Find where the given text appears and provide that cell's center as [x, y] coordinate. 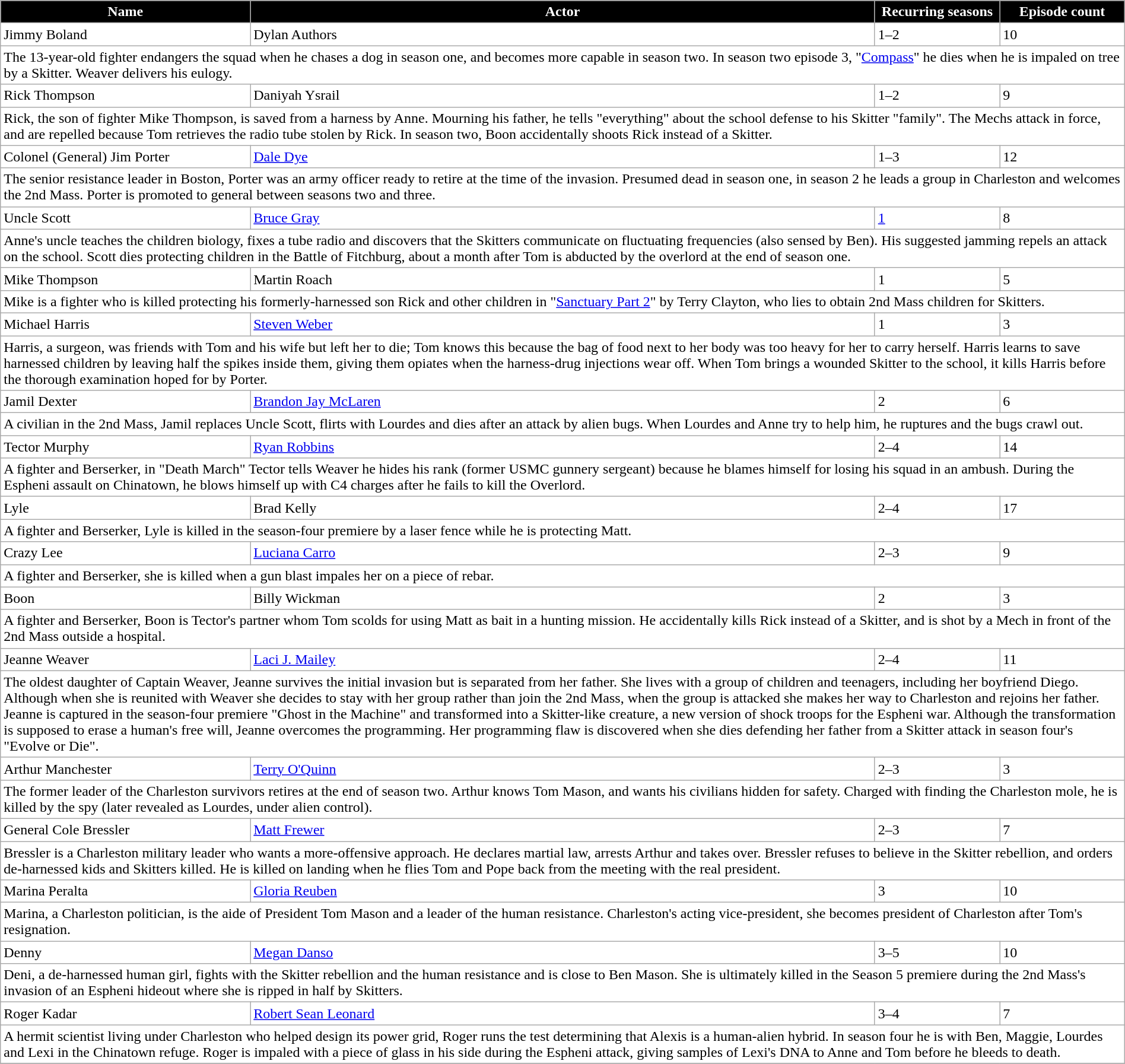
5 [1062, 279]
Actor [562, 12]
Jamil Dexter [126, 402]
Marina Peralta [126, 891]
Roger Kadar [126, 1014]
Mike Thompson [126, 279]
Brandon Jay McLaren [562, 402]
Episode count [1062, 12]
Brad Kelly [562, 508]
Denny [126, 952]
Jimmy Boland [126, 34]
Robert Sean Leonard [562, 1014]
General Cole Bressler [126, 830]
Arthur Manchester [126, 768]
8 [1062, 218]
Jeanne Weaver [126, 659]
Dale Dye [562, 157]
14 [1062, 447]
Michael Harris [126, 324]
1–3 [937, 157]
Recurring seasons [937, 12]
3–5 [937, 952]
Billy Wickman [562, 598]
6 [1062, 402]
Luciana Carro [562, 553]
Dylan Authors [562, 34]
Uncle Scott [126, 218]
Boon [126, 598]
Laci J. Mailey [562, 659]
A fighter and Berserker, Lyle is killed in the season-four premiere by a laser fence while he is protecting Matt. [562, 531]
Tector Murphy [126, 447]
Steven Weber [562, 324]
Name [126, 12]
Bruce Gray [562, 218]
Rick Thompson [126, 96]
Martin Roach [562, 279]
Gloria Reuben [562, 891]
A fighter and Berserker, she is killed when a gun blast impales her on a piece of rebar. [562, 576]
Terry O'Quinn [562, 768]
3–4 [937, 1014]
Colonel (General) Jim Porter [126, 157]
Daniyah Ysrail [562, 96]
Megan Danso [562, 952]
Matt Frewer [562, 830]
11 [1062, 659]
Ryan Robbins [562, 447]
Crazy Lee [126, 553]
17 [1062, 508]
Lyle [126, 508]
12 [1062, 157]
